Locate the cell with the specified text and output its [X, Y] center coordinate. 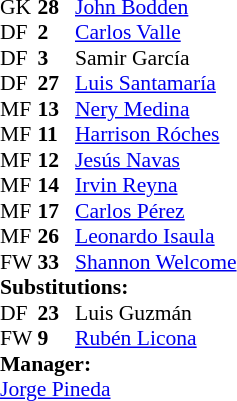
Jesús Navas [156, 160]
17 [57, 211]
26 [57, 237]
9 [57, 339]
Substitutions: [118, 287]
Carlos Pérez [156, 211]
Manager: [118, 364]
Carlos Valle [156, 33]
14 [57, 185]
23 [57, 313]
11 [57, 135]
Samir García [156, 58]
Harrison Róches [156, 135]
Shannon Welcome [156, 262]
Leonardo Isaula [156, 237]
2 [57, 33]
Rubén Licona [156, 339]
Nery Medina [156, 109]
Irvin Reyna [156, 185]
33 [57, 262]
3 [57, 58]
Luis Santamaría [156, 83]
Luis Guzmán [156, 313]
12 [57, 160]
13 [57, 109]
27 [57, 83]
